From the cell containing the given text, extract its center point as (x, y) coordinate. 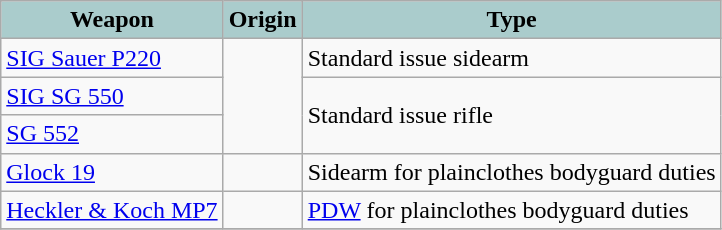
Type (512, 20)
SG 552 (112, 134)
Weapon (112, 20)
Standard issue rifle (512, 115)
PDW for plainclothes bodyguard duties (512, 210)
Origin (262, 20)
Sidearm for plainclothes bodyguard duties (512, 172)
SIG SG 550 (112, 96)
SIG Sauer P220 (112, 58)
Glock 19 (112, 172)
Heckler & Koch MP7 (112, 210)
Standard issue sidearm (512, 58)
